Output the [X, Y] coordinate of the center of the cell containing the given text.  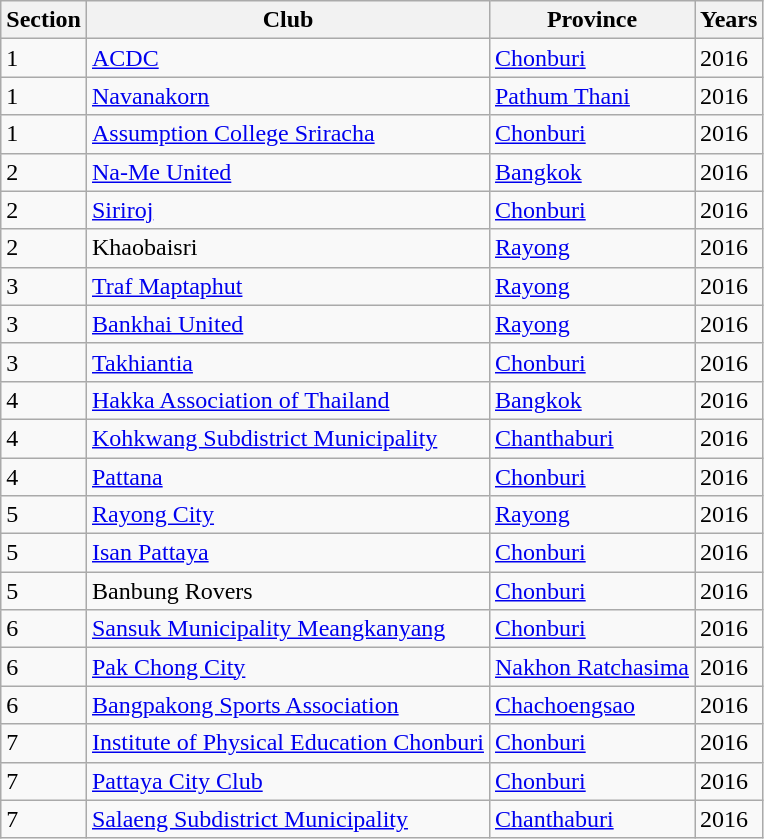
Section [44, 20]
Nakhon Ratchasima [592, 667]
Chachoengsao [592, 705]
Hakka Association of Thailand [288, 400]
Years [728, 20]
Takhiantia [288, 362]
Pak Chong City [288, 667]
Banbung Rovers [288, 591]
Traf Maptaphut [288, 286]
Province [592, 20]
Sansuk Municipality Meangkanyang [288, 629]
Siriroj [288, 210]
Institute of Physical Education Chonburi [288, 743]
Bankhai United [288, 324]
Na-Me United [288, 172]
Bangpakong Sports Association [288, 705]
ACDC [288, 58]
Assumption College Sriracha [288, 134]
Isan Pattaya [288, 553]
Rayong City [288, 515]
Kohkwang Subdistrict Municipality [288, 438]
Pattaya City Club [288, 781]
Club [288, 20]
Salaeng Subdistrict Municipality [288, 819]
Pattana [288, 477]
Navanakorn [288, 96]
Pathum Thani [592, 96]
Khaobaisri [288, 248]
